From the cell containing the given text, extract its center point as [X, Y] coordinate. 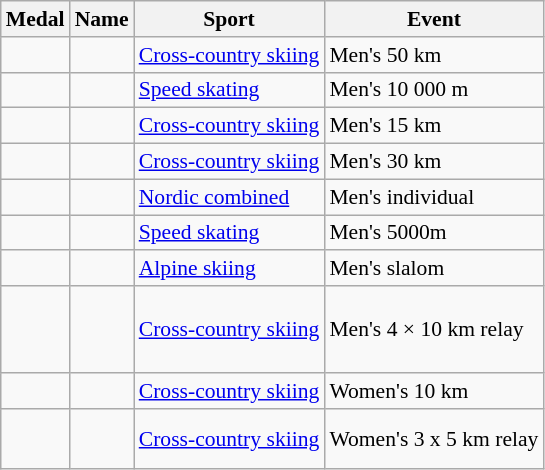
Medal [36, 19]
Men's 10 000 m [434, 90]
Name [102, 19]
Men's slalom [434, 269]
Women's 3 x 5 km relay [434, 438]
Women's 10 km [434, 391]
Alpine skiing [230, 269]
Men's 15 km [434, 126]
Men's individual [434, 197]
Men's 50 km [434, 55]
Men's 5000m [434, 233]
Sport [230, 19]
Nordic combined [230, 197]
Event [434, 19]
Men's 4 × 10 km relay [434, 330]
Men's 30 km [434, 162]
